Capture the cell that displays the provided text and extract its [X, Y] central coordinate. 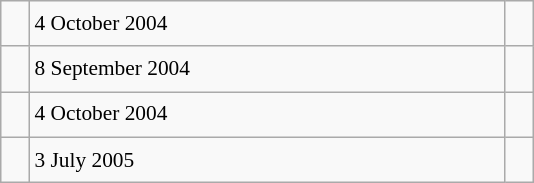
3 July 2005 [268, 160]
8 September 2004 [268, 68]
